Provide the [X, Y] coordinate of the cell's center where the given text is located.  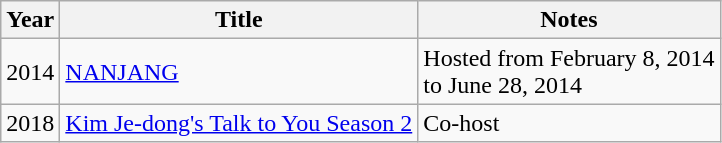
2018 [30, 123]
Year [30, 20]
Kim Je-dong's Talk to You Season 2 [239, 123]
NANJANG [239, 72]
Hosted from February 8, 2014 to June 28, 2014 [569, 72]
Notes [569, 20]
Co-host [569, 123]
2014 [30, 72]
Title [239, 20]
